Provide the [X, Y] coordinate of the cell's center where the given text is located.  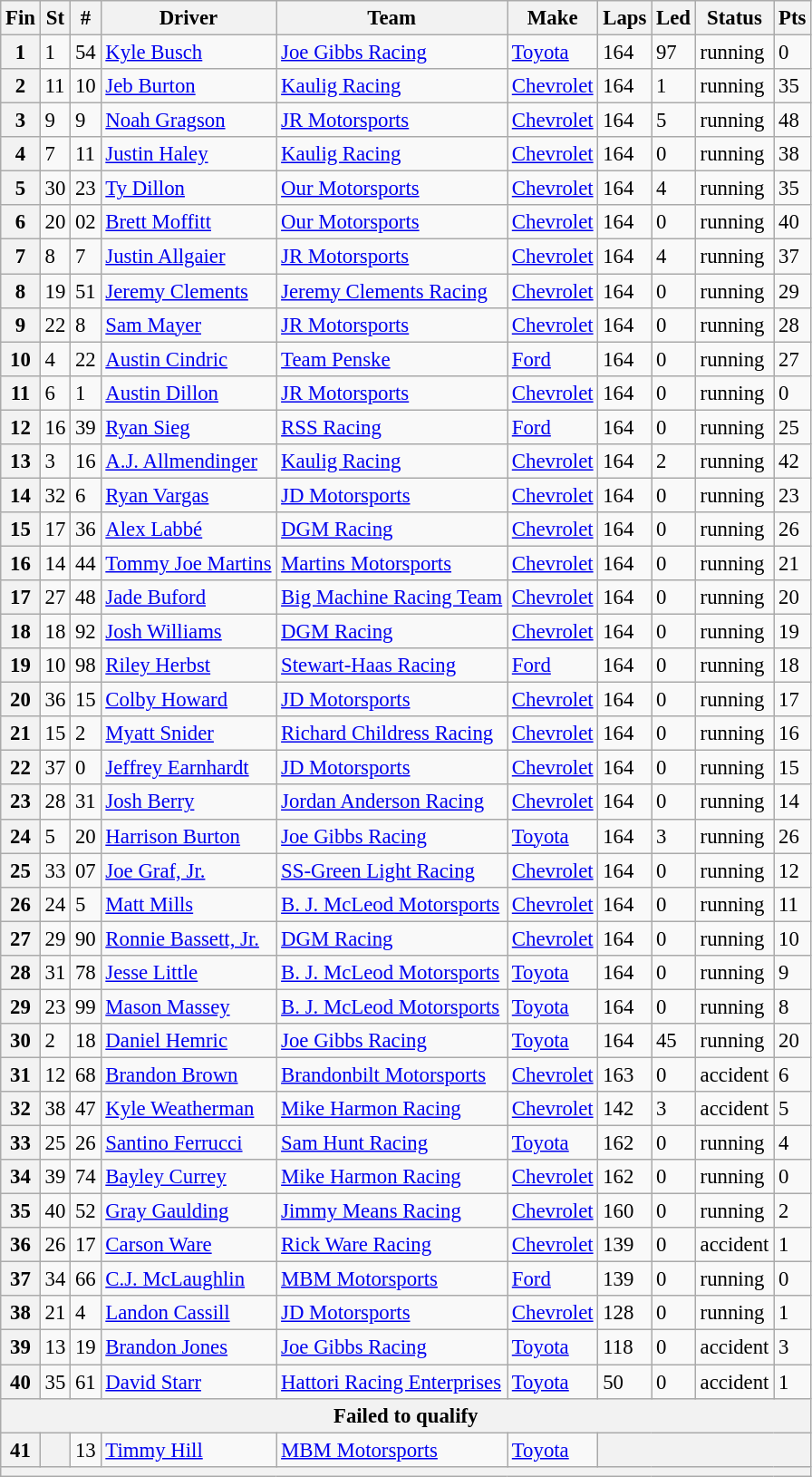
97 [674, 53]
99 [85, 1006]
41 [21, 1450]
Richard Childress Racing [391, 734]
Status [734, 18]
66 [85, 1279]
Sam Hunt Racing [391, 1143]
163 [625, 1074]
Kyle Weatherman [188, 1109]
Brett Moffitt [188, 222]
Brandon Brown [188, 1074]
Santino Ferrucci [188, 1143]
Big Machine Racing Team [391, 598]
Riley Herbst [188, 666]
45 [674, 1041]
Ty Dillon [188, 189]
Laps [625, 18]
118 [625, 1347]
44 [85, 563]
Brandon Jones [188, 1347]
Matt Mills [188, 904]
Kyle Busch [188, 53]
Justin Haley [188, 154]
50 [625, 1382]
Sam Mayer [188, 325]
98 [85, 666]
Team Penske [391, 359]
Mason Massey [188, 1006]
Jimmy Means Racing [391, 1211]
Hattori Racing Enterprises [391, 1382]
Noah Gragson [188, 121]
Jeffrey Earnhardt [188, 768]
St [54, 18]
Jeremy Clements Racing [391, 291]
02 [85, 222]
Timmy Hill [188, 1450]
128 [625, 1314]
Jeb Burton [188, 86]
Brandonbilt Motorsports [391, 1074]
SS-Green Light Racing [391, 870]
Stewart-Haas Racing [391, 666]
52 [85, 1211]
42 [792, 462]
Jordan Anderson Racing [391, 802]
Gray Gaulding [188, 1211]
Harrison Burton [188, 836]
Make [553, 18]
Justin Allgaier [188, 257]
90 [85, 938]
68 [85, 1074]
C.J. McLaughlin [188, 1279]
Driver [188, 18]
Fin [21, 18]
Josh Williams [188, 632]
Ryan Vargas [188, 495]
Josh Berry [188, 802]
Daniel Hemric [188, 1041]
92 [85, 632]
Team [391, 18]
47 [85, 1109]
Bayley Currey [188, 1177]
Austin Cindric [188, 359]
Martins Motorsports [391, 563]
David Starr [188, 1382]
Austin Dillon [188, 393]
51 [85, 291]
74 [85, 1177]
78 [85, 973]
Jeremy Clements [188, 291]
Pts [792, 18]
Myatt Snider [188, 734]
Alex Labbé [188, 530]
142 [625, 1109]
Carson Ware [188, 1245]
160 [625, 1211]
Jesse Little [188, 973]
RSS Racing [391, 427]
Failed to qualify [406, 1415]
07 [85, 870]
54 [85, 53]
Led [674, 18]
Joe Graf, Jr. [188, 870]
Tommy Joe Martins [188, 563]
Ryan Sieg [188, 427]
# [85, 18]
Colby Howard [188, 700]
61 [85, 1382]
Landon Cassill [188, 1314]
Jade Buford [188, 598]
Ronnie Bassett, Jr. [188, 938]
Rick Ware Racing [391, 1245]
A.J. Allmendinger [188, 462]
